Provide the (x, y) coordinate of the cell's center where the given text is located.  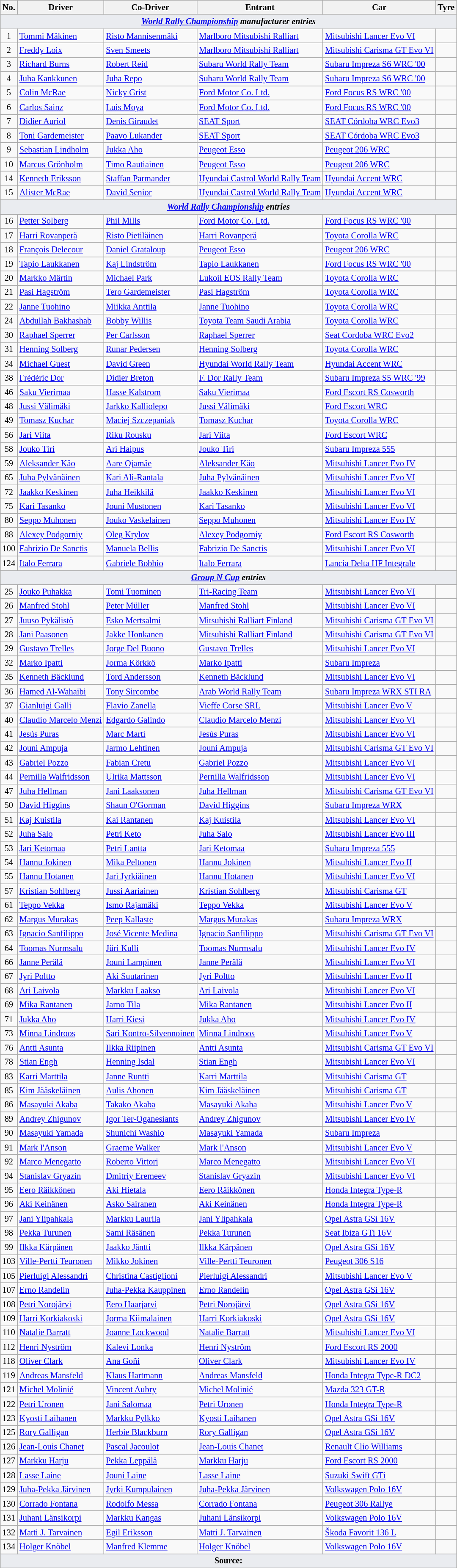
110 (9, 1333)
Rodolfo Messa (150, 1504)
Klaus Hartmann (150, 1375)
Michael Guest (61, 364)
63 (9, 934)
David Senior (150, 193)
34 (9, 364)
Kaj Lindström (150, 264)
Fabian Cretu (150, 763)
107 (9, 1290)
51 (9, 820)
Group N Cup entries (228, 578)
92 (9, 1161)
Marcus Grönholm (61, 164)
Ari Haipus (150, 449)
Roberto Vittori (150, 1161)
53 (9, 848)
Marc Martí (150, 734)
42 (9, 748)
Jarno Tila (150, 1005)
Luis Moya (150, 107)
130 (9, 1504)
Takako Akaba (150, 1105)
119 (9, 1375)
Jorge Del Buono (150, 649)
73 (9, 1034)
Per Carlsson (150, 335)
Abdullah Bakhashab (61, 321)
1 (9, 36)
Tero Gardemeister (150, 292)
Juuso Pykälistö (61, 620)
4 (9, 79)
49 (9, 420)
122 (9, 1404)
75 (9, 506)
66 (9, 962)
Runar Pedersen (150, 349)
Bobby Willis (150, 321)
37 (9, 706)
109 (9, 1319)
Subaru Impreza S5 WRC '99 (379, 378)
World Rally Championship manufacturer entries (228, 22)
Risto Pietiläinen (150, 235)
Tri-Racing Team (260, 592)
Maciej Szczepaniak (150, 420)
68 (9, 991)
Ismo Rajamäki (150, 905)
52 (9, 834)
Juha Heikkilä (150, 492)
6 (9, 107)
Miikka Anttila (150, 307)
71 (9, 1019)
Mazda 323 GT-R (379, 1390)
Juha Kankkunen (61, 79)
59 (9, 463)
Škoda Favorit 136 L (379, 1532)
Toyota Team Saudi Arabia (260, 321)
56 (9, 435)
Flavio Zanella (150, 706)
Peep Kallaste (150, 919)
40 (9, 720)
Jouko Vaskelainen (150, 520)
Hyundai World Rally Team (260, 364)
Renault Clio Williams (379, 1447)
118 (9, 1361)
Jakke Honkanen (150, 634)
Gabriele Bobbio (150, 563)
31 (9, 349)
78 (9, 1062)
David Green (150, 364)
Jouni Laine (150, 1475)
Gianluigi Galli (61, 706)
129 (9, 1490)
Jouni Lampinen (150, 962)
Michael Park (150, 278)
57 (9, 891)
24 (9, 321)
55 (9, 877)
Markku Kangas (150, 1518)
Vincent Aubry (150, 1390)
Kenneth Eriksson (61, 178)
Jussi Aariainen (150, 891)
Pekka Leppälä (150, 1461)
123 (9, 1418)
F. Dor Rally Team (260, 378)
Juha-Pekka Kauppinen (150, 1290)
Robert Reid (150, 64)
Markku Pylkko (150, 1418)
Petri Lantta (150, 848)
Jorma Körkkö (150, 663)
22 (9, 307)
100 (9, 549)
89 (9, 1119)
Timo Rautiainen (150, 164)
Henning Isdal (150, 1062)
99 (9, 1247)
18 (9, 249)
Edgardo Galindo (150, 720)
Jani Salomaa (150, 1404)
Markko Märtin (61, 278)
65 (9, 478)
Mika Peltonen (150, 863)
94 (9, 1176)
François Delecour (61, 249)
108 (9, 1304)
Peugeot 306 S16 (379, 1261)
Ulrika Mattsson (150, 777)
Frédéric Dor (61, 378)
Christina Castiglioni (150, 1276)
76 (9, 1048)
Jorma Kiimalainen (150, 1319)
19 (9, 264)
Mikko Jokinen (150, 1261)
105 (9, 1276)
Graeme Walker (150, 1148)
69 (9, 1005)
Dmitriy Eremeev (150, 1176)
112 (9, 1347)
Richard Burns (61, 64)
Harri Kiesi (150, 1019)
Source: (228, 1561)
Petter Solberg (61, 221)
Jouko Puhakka (61, 592)
Aare Ojamäe (150, 463)
20 (9, 278)
14 (9, 178)
Aulis Ahonen (150, 1090)
Sven Smeets (150, 50)
91 (9, 1148)
25 (9, 592)
Risto Mannisenmäki (150, 36)
Toni Gardemeister (61, 136)
Tony Sircombe (150, 691)
Aki Suutarinen (150, 976)
54 (9, 863)
Car (379, 7)
Didier Auriol (61, 122)
Alister McRae (61, 193)
Subaru Impreza WRX STI RA (379, 691)
Seat Cordoba WRC Evo2 (379, 335)
67 (9, 976)
Oleg Krylov (150, 535)
Mitsubishi Lancer Evo III (379, 834)
Jani Paasonen (61, 634)
3 (9, 64)
Jarkko Kalliolepo (150, 407)
Entrant (260, 7)
7 (9, 122)
Jari Jyrkiäinen (150, 877)
Markku Laurila (150, 1219)
World Rally Championship entries (228, 207)
Ilkka Riipinen (150, 1048)
50 (9, 805)
Janne Runtti (150, 1076)
27 (9, 620)
43 (9, 763)
35 (9, 677)
Hamed Al-Wahaibi (61, 691)
Phil Mills (150, 221)
Seat Ibiza GTi 16V (379, 1233)
Denis Giraudet (150, 122)
64 (9, 948)
47 (9, 791)
Peugeot 306 Rallye (379, 1504)
Kari Ali-Rantala (150, 478)
9 (9, 150)
28 (9, 634)
Didier Breton (150, 378)
72 (9, 492)
30 (9, 335)
Aki Hietala (150, 1190)
103 (9, 1261)
Staffan Parmander (150, 178)
98 (9, 1233)
Asko Sairanen (150, 1204)
Lancia Delta HF Integrale (379, 563)
Jyrki Kumpulainen (150, 1490)
Jouni Mustonen (150, 506)
36 (9, 691)
Honda Integra Type-R DC2 (379, 1375)
95 (9, 1190)
134 (9, 1546)
Kalevi Lonka (150, 1347)
Shunichi Washio (150, 1133)
Egil Eriksson (150, 1532)
88 (9, 535)
125 (9, 1432)
17 (9, 235)
41 (9, 734)
86 (9, 1105)
Paavo Lukander (150, 136)
8 (9, 136)
Igor Ter-Oganesiants (150, 1119)
97 (9, 1219)
21 (9, 292)
José Vicente Medina (150, 934)
Pascal Jacoulot (150, 1447)
Manfred Klemme (150, 1546)
Jani Laaksonen (150, 791)
Eero Haarjarvi (150, 1304)
48 (9, 407)
44 (9, 777)
Carlos Sainz (61, 107)
61 (9, 905)
Riku Rousku (150, 435)
Suzuki Swift GTi (379, 1475)
132 (9, 1532)
Kai Rantanen (150, 820)
Jüri Kulli (150, 948)
No. (9, 7)
Colin McRae (61, 93)
15 (9, 193)
124 (9, 563)
Herbie Blackburn (150, 1432)
38 (9, 378)
Jarmo Lehtinen (150, 748)
Daniel Grataloup (150, 249)
85 (9, 1090)
32 (9, 663)
Tommi Mäkinen (61, 36)
Sebastian Lindholm (61, 150)
83 (9, 1076)
Juha Repo (150, 79)
5 (9, 93)
Lukoil EOS Rally Team (260, 278)
Jaakko Jäntti (150, 1247)
Freddy Loix (61, 50)
2 (9, 50)
127 (9, 1461)
128 (9, 1475)
Driver (61, 7)
126 (9, 1447)
10 (9, 164)
26 (9, 606)
Tyre (446, 7)
Vieffe Corse SRL (260, 706)
96 (9, 1204)
46 (9, 392)
Petri Keto (150, 834)
16 (9, 221)
80 (9, 520)
121 (9, 1390)
Hasse Kalstrom (150, 392)
Tomi Tuominen (150, 592)
Markku Laakso (150, 991)
90 (9, 1133)
58 (9, 449)
Sari Kontro-Silvennoinen (150, 1034)
Arab World Rally Team (260, 691)
Shaun O'Gorman (150, 805)
Ana Goñi (150, 1361)
Co-Driver (150, 7)
29 (9, 649)
62 (9, 919)
Peter Müller (150, 606)
Manuela Bellis (150, 549)
Joanne Lockwood (150, 1333)
131 (9, 1518)
Tord Andersson (150, 677)
Nicky Grist (150, 93)
Sami Räsänen (150, 1233)
Esko Mertsalmi (150, 620)
